Return the [X, Y] coordinate for the center point of the cell that contains the specified text.  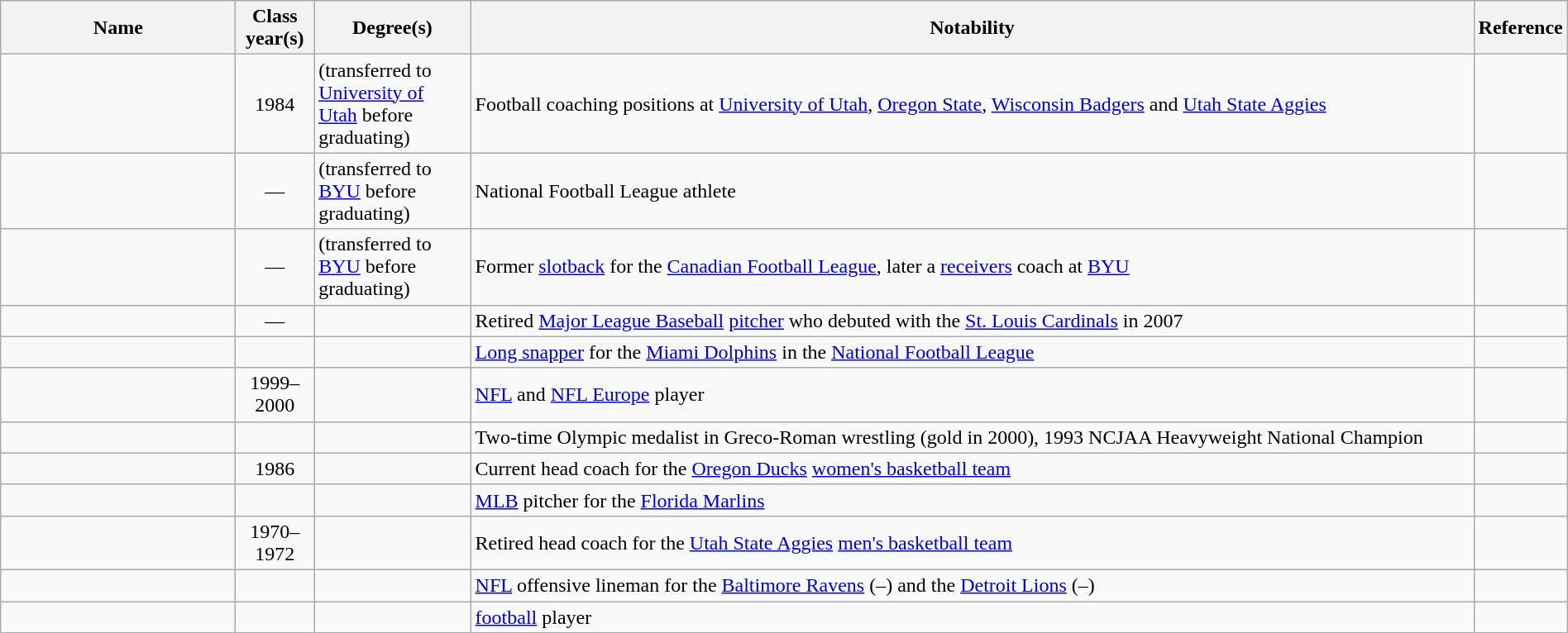
(transferred to University of Utah before graduating) [392, 104]
football player [973, 617]
Football coaching positions at University of Utah, Oregon State, Wisconsin Badgers and Utah State Aggies [973, 104]
MLB pitcher for the Florida Marlins [973, 500]
NFL offensive lineman for the Baltimore Ravens (–) and the Detroit Lions (–) [973, 585]
1986 [275, 469]
1999–2000 [275, 395]
Degree(s) [392, 28]
Name [118, 28]
National Football League athlete [973, 191]
Current head coach for the Oregon Ducks women's basketball team [973, 469]
Retired Major League Baseball pitcher who debuted with the St. Louis Cardinals in 2007 [973, 321]
Two-time Olympic medalist in Greco-Roman wrestling (gold in 2000), 1993 NCJAA Heavyweight National Champion [973, 437]
1984 [275, 104]
NFL and NFL Europe player [973, 395]
Retired head coach for the Utah State Aggies men's basketball team [973, 542]
Class year(s) [275, 28]
Long snapper for the Miami Dolphins in the National Football League [973, 352]
Former slotback for the Canadian Football League, later a receivers coach at BYU [973, 267]
Notability [973, 28]
1970–1972 [275, 542]
Reference [1520, 28]
